Determine the [X, Y] coordinate at the center of the cell enclosing the given text.  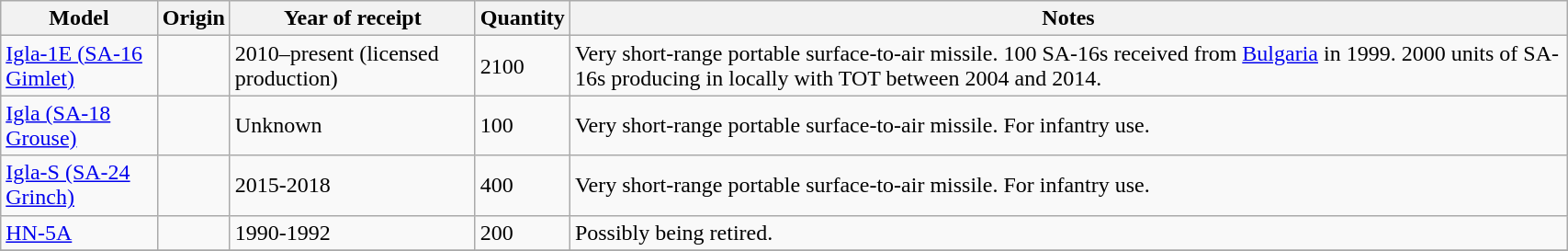
2100 [522, 66]
Igla-1E (SA-16 Gimlet) [79, 66]
2015-2018 [353, 186]
Year of receipt [353, 18]
2010–present (licensed production) [353, 66]
400 [522, 186]
Igla (SA-18 Grouse) [79, 125]
Igla-S (SA-24 Grinch) [79, 186]
Model [79, 18]
200 [522, 233]
Origin [193, 18]
1990-1992 [353, 233]
Quantity [522, 18]
Unknown [353, 125]
Notes [1067, 18]
100 [522, 125]
Possibly being retired. [1067, 233]
HN-5A [79, 233]
